For the text-containing cell, return its midpoint in (X, Y) coordinate format. 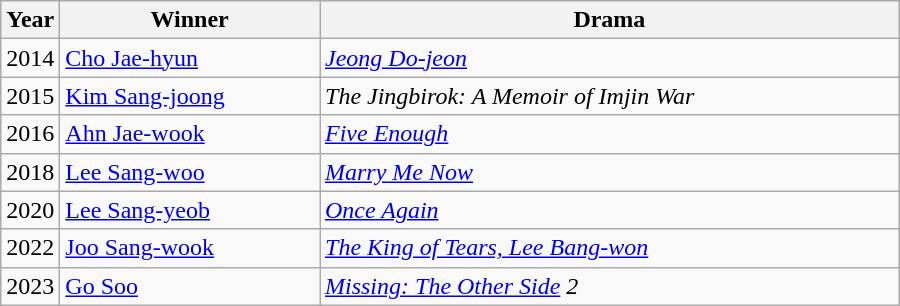
Cho Jae-hyun (190, 58)
The King of Tears, Lee Bang-won (610, 248)
Five Enough (610, 134)
Jeong Do-jeon (610, 58)
2020 (30, 210)
Joo Sang-wook (190, 248)
Once Again (610, 210)
Ahn Jae-wook (190, 134)
Go Soo (190, 286)
Lee Sang-woo (190, 172)
Missing: The Other Side 2 (610, 286)
Marry Me Now (610, 172)
Drama (610, 20)
Lee Sang-yeob (190, 210)
2022 (30, 248)
The Jingbirok: A Memoir of Imjin War (610, 96)
Winner (190, 20)
Year (30, 20)
Kim Sang-joong (190, 96)
2023 (30, 286)
2016 (30, 134)
2018 (30, 172)
2014 (30, 58)
2015 (30, 96)
